Determine the (x, y) coordinate at the center of the cell enclosing the given text.  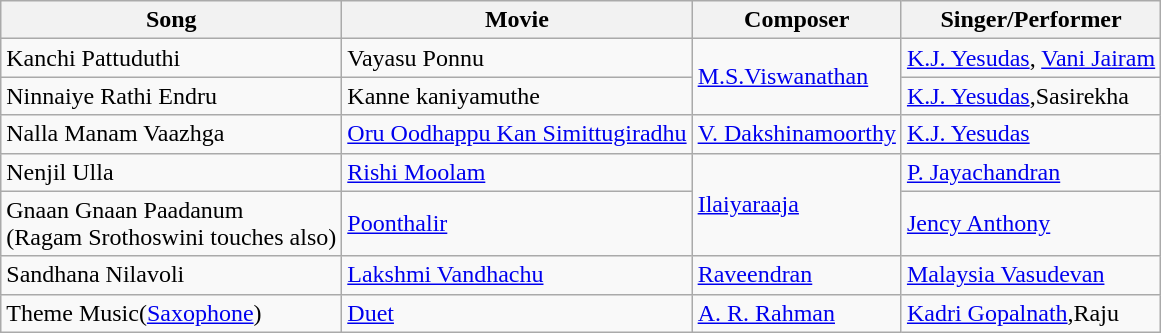
K.J. Yesudas (1030, 134)
Malaysia Vasudevan (1030, 275)
Raveendran (796, 275)
Song (172, 20)
Oru Oodhappu Kan Simittugiradhu (517, 134)
A. R. Rahman (796, 313)
Nenjil Ulla (172, 172)
Duet (517, 313)
Gnaan Gnaan Paadanum(Ragam Srothoswini touches also) (172, 224)
Poonthalir (517, 224)
K.J. Yesudas,Sasirekha (1030, 96)
Jency Anthony (1030, 224)
Singer/Performer (1030, 20)
K.J. Yesudas, Vani Jairam (1030, 58)
Ninnaiye Rathi Endru (172, 96)
Kadri Gopalnath,Raju (1030, 313)
Nalla Manam Vaazhga (172, 134)
Movie (517, 20)
Kanchi Pattuduthi (172, 58)
Vayasu Ponnu (517, 58)
Kanne kaniyamuthe (517, 96)
Composer (796, 20)
Ilaiyaraaja (796, 204)
V. Dakshinamoorthy (796, 134)
Rishi Moolam (517, 172)
Lakshmi Vandhachu (517, 275)
Sandhana Nilavoli (172, 275)
M.S.Viswanathan (796, 77)
P. Jayachandran (1030, 172)
Theme Music(Saxophone) (172, 313)
